Search for the cell housing the specified text and yield its [X, Y] center coordinate. 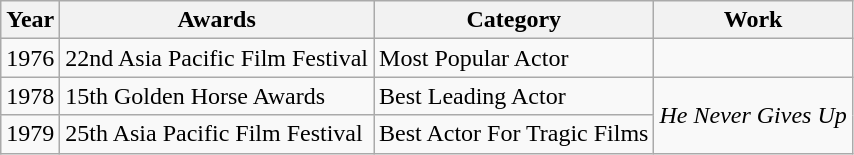
22nd Asia Pacific Film Festival [217, 58]
Work [753, 20]
1976 [30, 58]
15th Golden Horse Awards [217, 96]
1979 [30, 134]
Best Leading Actor [514, 96]
Year [30, 20]
25th Asia Pacific Film Festival [217, 134]
Awards [217, 20]
Most Popular Actor [514, 58]
Best Actor For Tragic Films [514, 134]
1978 [30, 96]
He Never Gives Up [753, 115]
Category [514, 20]
